For the text-containing cell, return its midpoint in (X, Y) coordinate format. 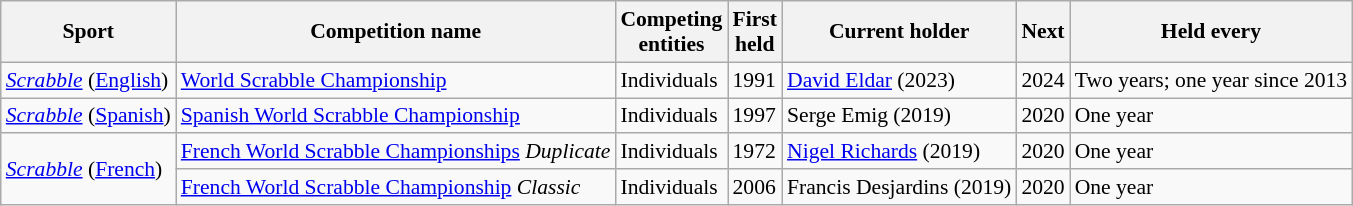
Current holder (899, 32)
World Scrabble Championship (396, 80)
Sport (88, 32)
Francis Desjardins (2019) (899, 187)
2006 (755, 187)
1991 (755, 80)
Spanish World Scrabble Championship (396, 116)
David Eldar (2023) (899, 80)
Nigel Richards (2019) (899, 152)
Scrabble (Spanish) (88, 116)
Scrabble (English) (88, 80)
Held every (1212, 32)
French World Scrabble Championships Duplicate (396, 152)
Competition name (396, 32)
1997 (755, 116)
First held (755, 32)
Next (1042, 32)
Competing entities (671, 32)
1972 (755, 152)
Two years; one year since 2013 (1212, 80)
2024 (1042, 80)
Scrabble (French) (88, 170)
Serge Emig (2019) (899, 116)
French World Scrabble Championship Classic (396, 187)
